For the text-containing cell, return its midpoint in (x, y) coordinate format. 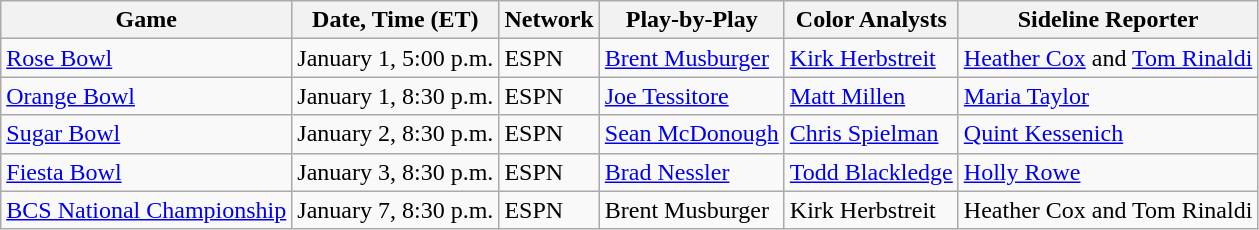
January 1, 8:30 p.m. (396, 96)
Play-by-Play (692, 20)
Date, Time (ET) (396, 20)
Fiesta Bowl (146, 172)
January 3, 8:30 p.m. (396, 172)
Quint Kessenich (1108, 134)
Brad Nessler (692, 172)
Game (146, 20)
Color Analysts (871, 20)
BCS National Championship (146, 210)
January 7, 8:30 p.m. (396, 210)
January 2, 8:30 p.m. (396, 134)
Rose Bowl (146, 58)
Sideline Reporter (1108, 20)
Matt Millen (871, 96)
Orange Bowl (146, 96)
Joe Tessitore (692, 96)
Network (549, 20)
Maria Taylor (1108, 96)
Sugar Bowl (146, 134)
Holly Rowe (1108, 172)
Sean McDonough (692, 134)
Chris Spielman (871, 134)
Todd Blackledge (871, 172)
January 1, 5:00 p.m. (396, 58)
